Find where the given text appears and provide that cell's center as [X, Y] coordinate. 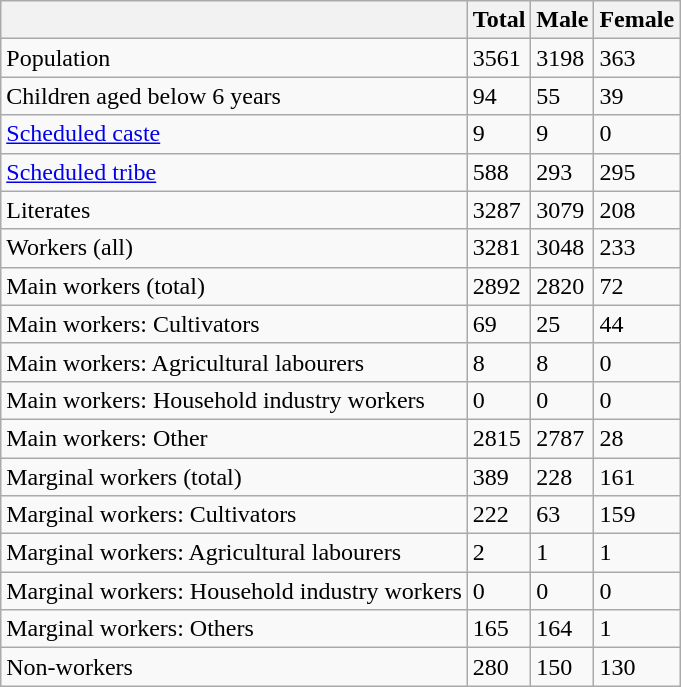
Main workers: Household industry workers [234, 400]
Scheduled caste [234, 134]
Main workers: Other [234, 438]
63 [562, 515]
3079 [562, 210]
72 [637, 286]
3287 [499, 210]
Main workers: Agricultural labourers [234, 362]
150 [562, 667]
Literates [234, 210]
2820 [562, 286]
164 [562, 629]
233 [637, 248]
Non-workers [234, 667]
208 [637, 210]
3198 [562, 58]
159 [637, 515]
Female [637, 20]
130 [637, 667]
2892 [499, 286]
2787 [562, 438]
3561 [499, 58]
94 [499, 96]
389 [499, 477]
Marginal workers: Household industry workers [234, 591]
280 [499, 667]
Marginal workers: Others [234, 629]
Marginal workers: Agricultural labourers [234, 553]
295 [637, 172]
2 [499, 553]
588 [499, 172]
Marginal workers: Cultivators [234, 515]
2815 [499, 438]
Main workers: Cultivators [234, 324]
Total [499, 20]
222 [499, 515]
363 [637, 58]
55 [562, 96]
Main workers (total) [234, 286]
Marginal workers (total) [234, 477]
Population [234, 58]
3048 [562, 248]
293 [562, 172]
165 [499, 629]
3281 [499, 248]
Children aged below 6 years [234, 96]
Scheduled tribe [234, 172]
44 [637, 324]
39 [637, 96]
Workers (all) [234, 248]
Male [562, 20]
161 [637, 477]
69 [499, 324]
28 [637, 438]
228 [562, 477]
25 [562, 324]
